Capture the cell that displays the provided text and extract its [x, y] central coordinate. 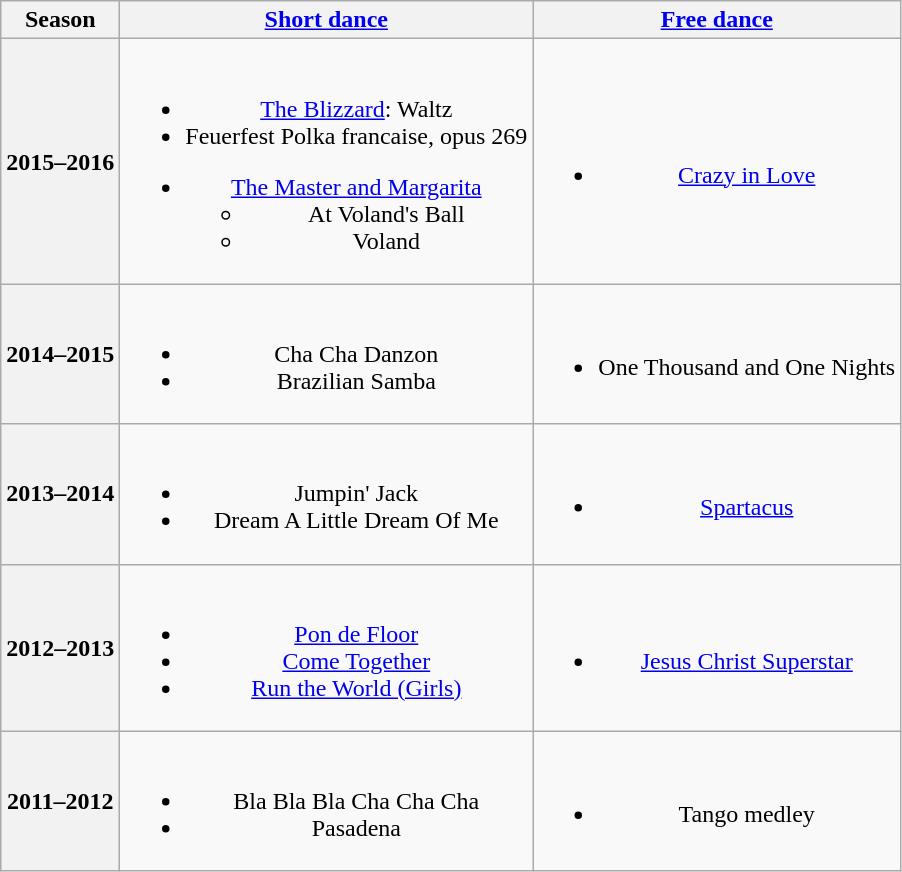
2013–2014 [60, 494]
The Blizzard: Waltz Feuerfest Polka francaise, opus 269 The Master and Margarita At Voland's Ball Voland [326, 162]
2015–2016 [60, 162]
Jesus Christ Superstar [717, 648]
Crazy in Love [717, 162]
2011–2012 [60, 801]
Short dance [326, 20]
One Thousand and One Nights [717, 354]
Pon de Floor Come Together Run the World (Girls) [326, 648]
2014–2015 [60, 354]
Tango medley [717, 801]
2012–2013 [60, 648]
Cha Cha DanzonBrazilian Samba [326, 354]
Jumpin' Jack Dream A Little Dream Of Me [326, 494]
Free dance [717, 20]
Season [60, 20]
Bla Bla Bla Cha Cha Cha Pasadena [326, 801]
Spartacus [717, 494]
